From the cell containing the given text, extract its center point as [x, y] coordinate. 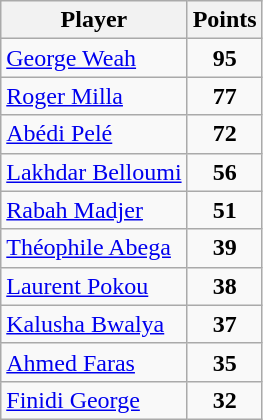
38 [224, 286]
35 [224, 362]
Roger Milla [94, 96]
95 [224, 58]
32 [224, 400]
Rabah Madjer [94, 210]
51 [224, 210]
George Weah [94, 58]
Player [94, 20]
Ahmed Faras [94, 362]
37 [224, 324]
Kalusha Bwalya [94, 324]
77 [224, 96]
Théophile Abega [94, 248]
56 [224, 172]
Points [224, 20]
72 [224, 134]
39 [224, 248]
Laurent Pokou [94, 286]
Abédi Pelé [94, 134]
Finidi George [94, 400]
Lakhdar Belloumi [94, 172]
